Extract the (X, Y) coordinate from the center of the cell holding the provided text.  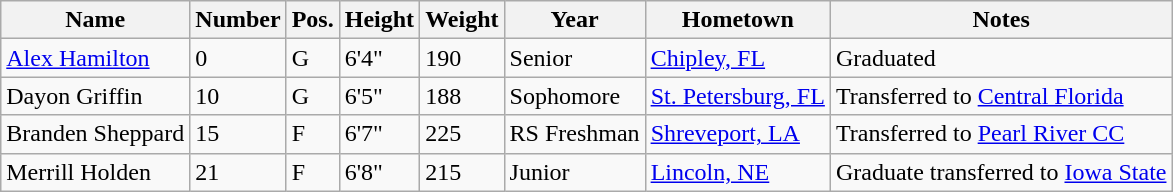
10 (238, 96)
15 (238, 134)
Branden Sheppard (96, 134)
Year (574, 20)
6'7" (379, 134)
188 (462, 96)
6'5" (379, 96)
225 (462, 134)
190 (462, 58)
Graduate transferred to Iowa State (1001, 172)
Height (379, 20)
Transferred to Central Florida (1001, 96)
Weight (462, 20)
21 (238, 172)
Hometown (738, 20)
Chipley, FL (738, 58)
Graduated (1001, 58)
6'4" (379, 58)
Notes (1001, 20)
Transferred to Pearl River CC (1001, 134)
Sophomore (574, 96)
215 (462, 172)
Alex Hamilton (96, 58)
Senior (574, 58)
Dayon Griffin (96, 96)
Shreveport, LA (738, 134)
Number (238, 20)
6'8" (379, 172)
Lincoln, NE (738, 172)
St. Petersburg, FL (738, 96)
RS Freshman (574, 134)
Merrill Holden (96, 172)
Junior (574, 172)
Name (96, 20)
Pos. (312, 20)
0 (238, 58)
